Capture the cell that displays the provided text and extract its [X, Y] central coordinate. 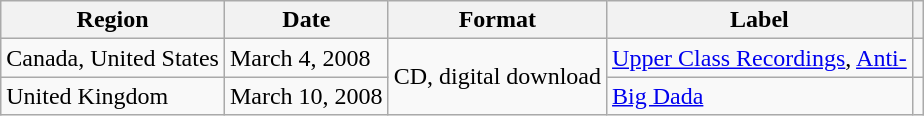
Region [113, 20]
Label [760, 20]
Upper Class Recordings, Anti- [760, 58]
March 10, 2008 [306, 96]
Big Dada [760, 96]
March 4, 2008 [306, 58]
Format [497, 20]
CD, digital download [497, 77]
United Kingdom [113, 96]
Canada, United States [113, 58]
Date [306, 20]
